Pinpoint the cell where the given text exists, returning its [X, Y] midpoint coordinate. 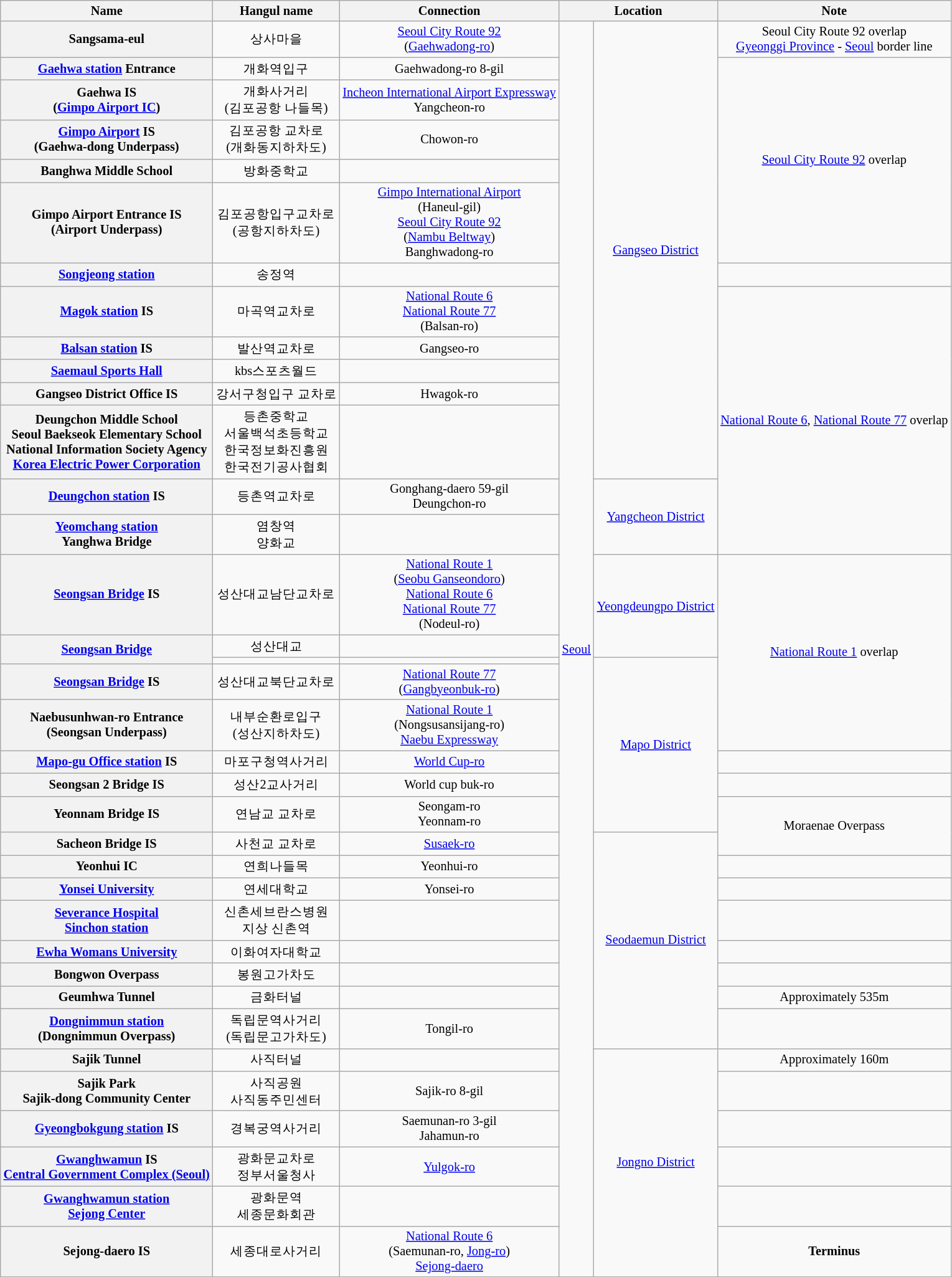
Susaek-ro [449, 843]
등촌중학교서울백석초등학교한국정보화진흥원한국전기공사협회 [276, 442]
Seoul City Route 92 overlapGyeonggi Province - Seoul border line [834, 39]
송정역 [276, 274]
마곡역교차로 [276, 311]
Gwanghwamun ISCentral Government Complex (Seoul) [107, 1167]
Sajik-ro 8-gil [449, 1091]
kbs스포츠월드 [276, 371]
Yulgok-ro [449, 1167]
Gyeongbokgung station IS [107, 1129]
Seoul City Route 92(Gaehwadong-ro) [449, 39]
Bongwon Overpass [107, 974]
Deungchon Middle SchoolSeoul Baekseok Elementary SchoolNational Information Society AgencyKorea Electric Power Corporation [107, 442]
Seongsan Bridge [107, 649]
Location [639, 11]
Jongno District [656, 1162]
봉원고가차도 [276, 974]
Dongnimmun station(Dongnimmun Overpass) [107, 1028]
상사마을 [276, 39]
Yeongdeungpo District [656, 605]
National Route 6National Route 77(Balsan-ro) [449, 311]
National Route 1 overlap [834, 652]
Seoul [577, 649]
Gimpo International Airport(Haneul-gil)Seoul City Route 92(Nambu Beltway)Banghwadong-ro [449, 222]
Mapo District [656, 745]
National Route 6(Saemunan-ro, Jong-ro)Sejong-daero [449, 1251]
염창역양화교 [276, 534]
Yonsei University [107, 890]
Mapo-gu Office station IS [107, 761]
Gangseo-ro [449, 348]
김포공항입구교차로(공항지하차도) [276, 222]
성산2교사거리 [276, 785]
Seongam-roYeonnam-ro [449, 814]
내부순환로입구(성산지하차도) [276, 725]
강서구청입구 교차로 [276, 394]
Sajik Tunnel [107, 1060]
Banghwa Middle School [107, 171]
Name [107, 11]
Yeonhui-ro [449, 866]
Saemaul Sports Hall [107, 371]
Naebusunhwan-ro Entrance(Seongsan Underpass) [107, 725]
Chowon-ro [449, 140]
Gaehwa station Entrance [107, 69]
신촌세브란스병원지상 신촌역 [276, 920]
Deungchon station IS [107, 496]
World cup buk-ro [449, 785]
독립문역사거리(독립문고가차도) [276, 1028]
National Route 1(Seobu Ganseondoro)National Route 6National Route 77(Nodeul-ro) [449, 594]
Seodaemun District [656, 939]
Gimpo Airport IS(Gaehwa-dong Underpass) [107, 140]
김포공항 교차로(개화동지하차도) [276, 140]
Note [834, 11]
Saemunan-ro 3-gilJahamun-ro [449, 1129]
방화중학교 [276, 171]
광화문역세종문화회관 [276, 1206]
경복궁역사거리 [276, 1129]
성산대교북단교차로 [276, 681]
Hwagok-ro [449, 394]
Gimpo Airport Entrance IS(Airport Underpass) [107, 222]
Incheon International Airport ExpresswayYangcheon-ro [449, 100]
Severance HospitalSinchon station [107, 920]
Gaehwadong-ro 8-gil [449, 69]
Moraenae Overpass [834, 825]
Hangul name [276, 11]
등촌역교차로 [276, 496]
개화역입구 [276, 69]
개화사거리(김포공항 나들목) [276, 100]
Seongsan 2 Bridge IS [107, 785]
성산대교 [276, 647]
연희나들목 [276, 866]
사천교 교차로 [276, 843]
Terminus [834, 1251]
Gangseo District Office IS [107, 394]
Yeonhui IC [107, 866]
마포구청역사거리 [276, 761]
Geumhwa Tunnel [107, 997]
Balsan station IS [107, 348]
Seoul City Route 92 overlap [834, 160]
연세대학교 [276, 890]
Yonsei-ro [449, 890]
광화문교차로정부서울청사 [276, 1167]
Gwanghwamun stationSejong Center [107, 1206]
National Route 6, National Route 77 overlap [834, 420]
Yangcheon District [656, 516]
Songjeong station [107, 274]
National Route 1(Nongsusansijang-ro)Naebu Expressway [449, 725]
사직공원사직동주민센터 [276, 1091]
Yeomchang stationYanghwa Bridge [107, 534]
세종대로사거리 [276, 1251]
성산대교남단교차로 [276, 594]
연남교 교차로 [276, 814]
Magok station IS [107, 311]
사직터널 [276, 1060]
Yeonnam Bridge IS [107, 814]
Sacheon Bridge IS [107, 843]
Ewha Womans University [107, 952]
이화여자대학교 [276, 952]
Gonghang-daero 59-gilDeungchon-ro [449, 496]
Sejong-daero IS [107, 1251]
Approximately 160m [834, 1060]
World Cup-ro [449, 761]
National Route 77(Gangbyeonbuk-ro) [449, 681]
Sajik ParkSajik-dong Community Center [107, 1091]
Approximately 535m [834, 997]
Gaehwa IS(Gimpo Airport IC) [107, 100]
Gangseo District [656, 250]
Tongil-ro [449, 1028]
금화터널 [276, 997]
발산역교차로 [276, 348]
Sangsama-eul [107, 39]
Connection [449, 11]
